Locate the cell with the specified text and output its (x, y) center coordinate. 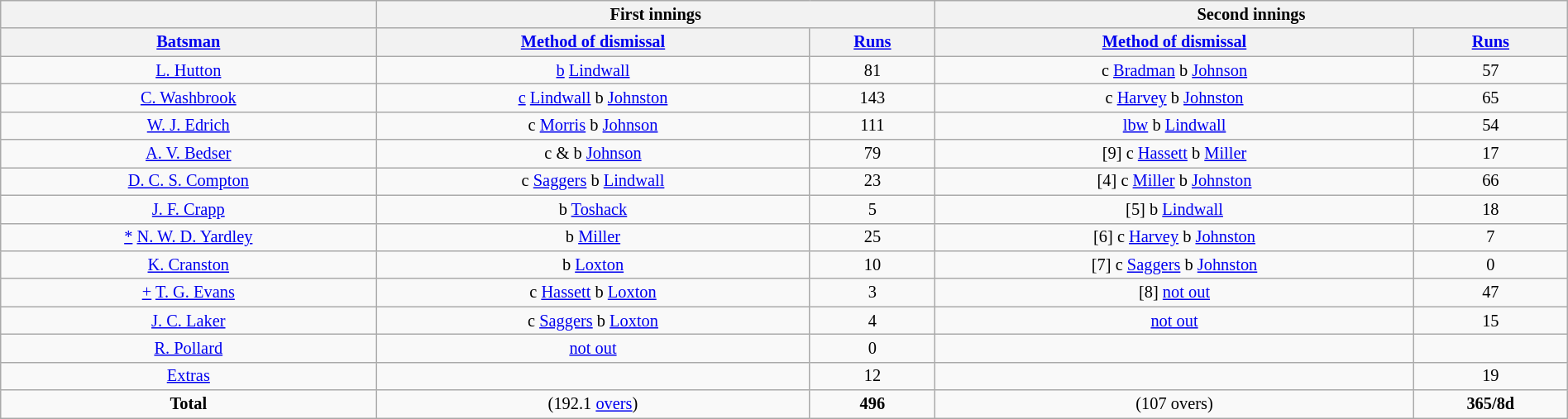
b Lindwall (593, 70)
[7] c Saggers b Johnston (1174, 264)
[6] c Harvey b Johnston (1174, 237)
7 (1490, 237)
D. C. S. Compton (189, 181)
c Lindwall b Johnston (593, 98)
65 (1490, 98)
Second innings (1252, 14)
c Bradman b Johnson (1174, 70)
Extras (189, 376)
c Hassett b Loxton (593, 293)
[9] c Hassett b Miller (1174, 154)
81 (872, 70)
W. J. Edrich (189, 126)
[4] c Miller b Johnston (1174, 181)
47 (1490, 293)
R. Pollard (189, 348)
15 (1490, 321)
3 (872, 293)
* N. W. D. Yardley (189, 237)
57 (1490, 70)
c Harvey b Johnston (1174, 98)
K. Cranston (189, 264)
4 (872, 321)
5 (872, 209)
54 (1490, 126)
First innings (656, 14)
L. Hutton (189, 70)
[5] b Lindwall (1174, 209)
J. F. Crapp (189, 209)
(107 overs) (1174, 404)
c & b Johnson (593, 154)
79 (872, 154)
lbw b Lindwall (1174, 126)
17 (1490, 154)
c Saggers b Loxton (593, 321)
b Loxton (593, 264)
C. Washbrook (189, 98)
18 (1490, 209)
496 (872, 404)
365/8d (1490, 404)
10 (872, 264)
19 (1490, 376)
111 (872, 126)
b Toshack (593, 209)
c Saggers b Lindwall (593, 181)
Total (189, 404)
A. V. Bedser (189, 154)
25 (872, 237)
+ T. G. Evans (189, 293)
Batsman (189, 42)
23 (872, 181)
b Miller (593, 237)
J. C. Laker (189, 321)
c Morris b Johnson (593, 126)
(192.1 overs) (593, 404)
12 (872, 376)
66 (1490, 181)
143 (872, 98)
[8] not out (1174, 293)
